Search for the cell housing the specified text and yield its [x, y] center coordinate. 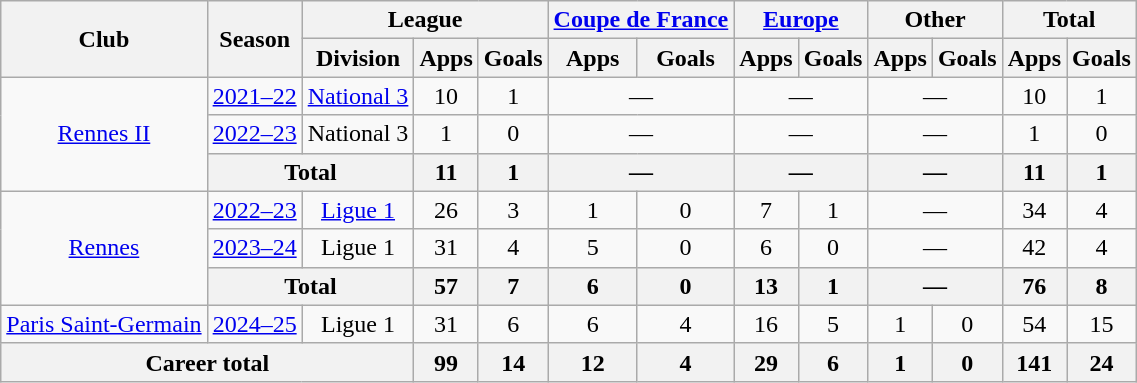
Paris Saint-Germain [104, 324]
29 [766, 362]
3 [513, 210]
42 [1034, 248]
League [425, 20]
141 [1034, 362]
2024–25 [254, 324]
Coupe de France [641, 20]
24 [1102, 362]
12 [592, 362]
76 [1034, 286]
54 [1034, 324]
Division [358, 58]
Career total [208, 362]
14 [513, 362]
13 [766, 286]
Rennes II [104, 134]
Other [935, 20]
8 [1102, 286]
16 [766, 324]
Season [254, 39]
26 [446, 210]
99 [446, 362]
2023–24 [254, 248]
Club [104, 39]
2021–22 [254, 96]
15 [1102, 324]
Europe [801, 20]
57 [446, 286]
34 [1034, 210]
Rennes [104, 248]
